Search for the cell housing the specified text and yield its [x, y] center coordinate. 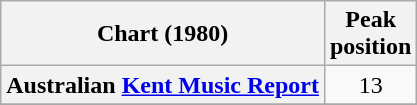
Australian Kent Music Report [163, 85]
13 [370, 85]
Chart (1980) [163, 34]
Peakposition [370, 34]
